Detect which cell encompasses the target text, then output its [x, y] center coordinate. 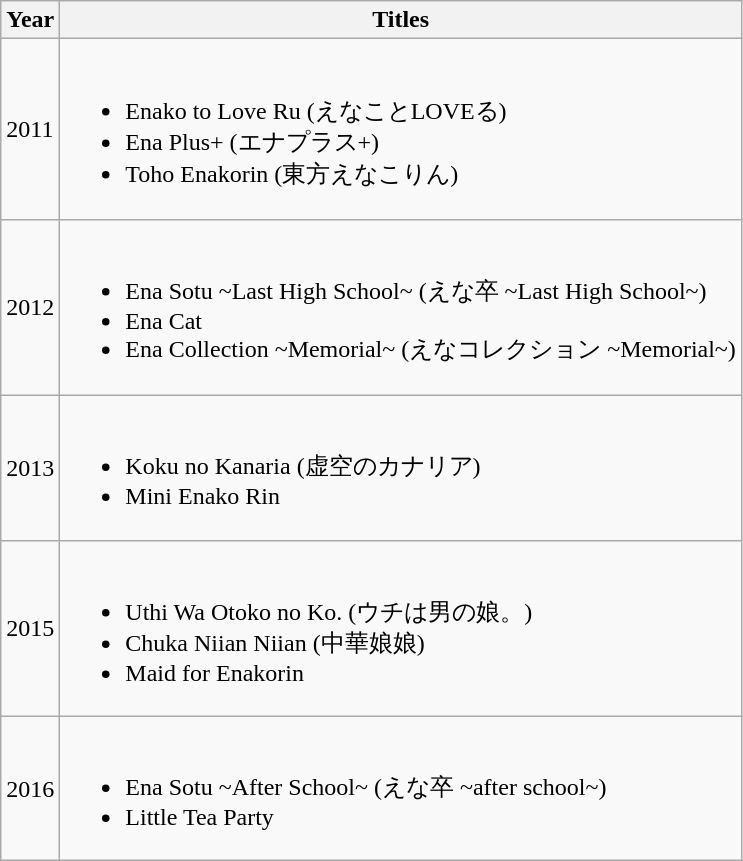
Enako to Love Ru (えなことLOVEる)Ena Plus+ (エナプラス+)Toho Enakorin (東方えなこりん) [401, 130]
Koku no Kanaria (虚空のカナリア)Mini Enako Rin [401, 468]
2015 [30, 628]
Ena Sotu ~After School~ (えな卒 ~after school~)Little Tea Party [401, 788]
2016 [30, 788]
2012 [30, 307]
Year [30, 20]
2013 [30, 468]
Uthi Wa Otoko no Ko. (ウチは男の娘。)Chuka Niian Niian (中華娘娘)Maid for Enakorin [401, 628]
2011 [30, 130]
Ena Sotu ~Last High School~ (えな卒 ~Last High School~)Ena CatEna Collection ~Memorial~ (えなコレクション ~Memorial~) [401, 307]
Titles [401, 20]
